Output the [X, Y] coordinate of the center of the cell containing the given text.  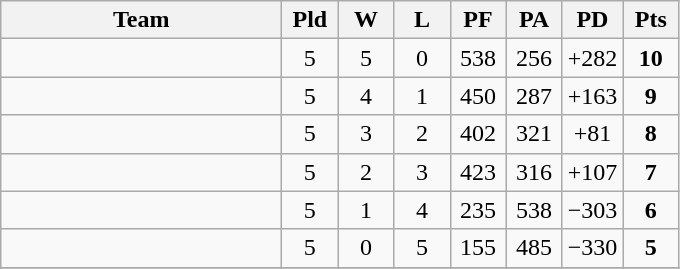
PF [478, 20]
−330 [592, 248]
235 [478, 210]
+163 [592, 96]
W [366, 20]
Pld [310, 20]
423 [478, 172]
450 [478, 96]
316 [534, 172]
L [422, 20]
9 [651, 96]
485 [534, 248]
Pts [651, 20]
155 [478, 248]
402 [478, 134]
256 [534, 58]
7 [651, 172]
321 [534, 134]
PA [534, 20]
8 [651, 134]
−303 [592, 210]
+81 [592, 134]
6 [651, 210]
Team [142, 20]
+282 [592, 58]
287 [534, 96]
+107 [592, 172]
10 [651, 58]
PD [592, 20]
